Extract the [x, y] coordinate from the center of the cell holding the provided text.  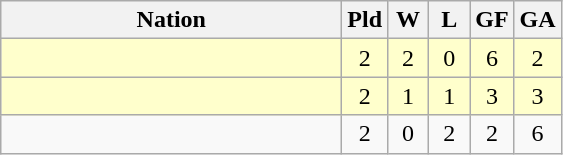
L [450, 20]
GA [538, 20]
Pld [365, 20]
W [408, 20]
Nation [172, 20]
GF [492, 20]
